Output the (x, y) coordinate of the center of the cell containing the given text.  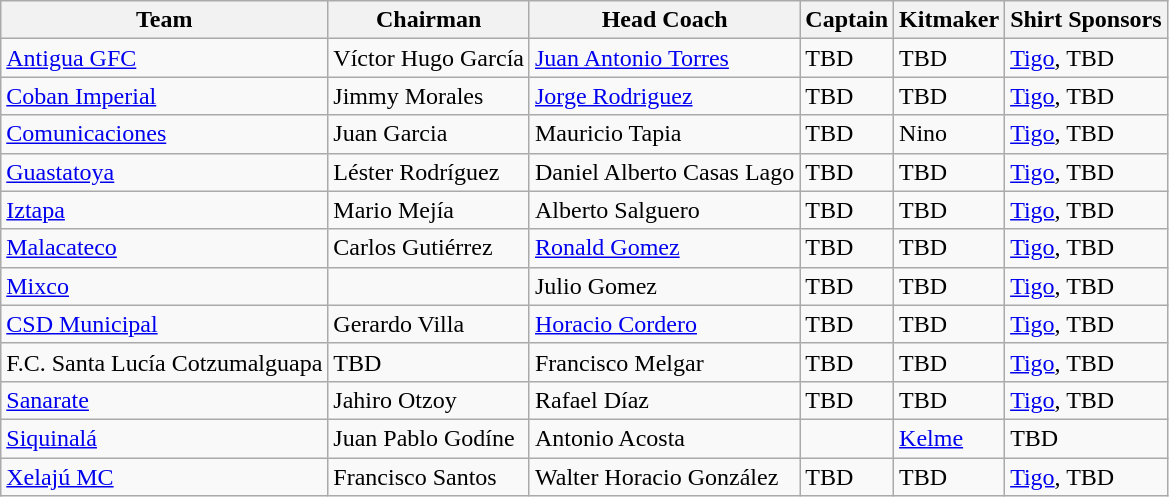
Xelajú MC (164, 477)
Shirt Sponsors (1086, 20)
CSD Municipal (164, 324)
Daniel Alberto Casas Lago (664, 172)
Head Coach (664, 20)
Rafael Díaz (664, 400)
Ronald Gomez (664, 248)
Comunicaciones (164, 134)
Nino (950, 134)
Chairman (429, 20)
Sanarate (164, 400)
Team (164, 20)
Francisco Melgar (664, 362)
Walter Horacio González (664, 477)
Mario Mejía (429, 210)
Alberto Salguero (664, 210)
Coban Imperial (164, 96)
Jimmy Morales (429, 96)
Guastatoya (164, 172)
Jorge Rodriguez (664, 96)
Juan Pablo Godíne (429, 438)
Jahiro Otzoy (429, 400)
Kitmaker (950, 20)
Víctor Hugo García (429, 58)
Julio Gomez (664, 286)
Iztapa (164, 210)
F.C. Santa Lucía Cotzumalguapa (164, 362)
Mauricio Tapia (664, 134)
Kelme (950, 438)
Léster Rodríguez (429, 172)
Carlos Gutiérrez (429, 248)
Horacio Cordero (664, 324)
Gerardo Villa (429, 324)
Antigua GFC (164, 58)
Mixco (164, 286)
Juan Garcia (429, 134)
Captain (847, 20)
Antonio Acosta (664, 438)
Siquinalá (164, 438)
Malacateco (164, 248)
Francisco Santos (429, 477)
Juan Antonio Torres (664, 58)
